Provide the [X, Y] coordinate of the cell's center where the given text is located.  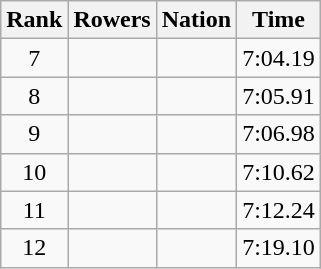
Nation [196, 20]
7:05.91 [279, 96]
9 [34, 134]
7 [34, 58]
7:19.10 [279, 248]
Time [279, 20]
Rowers [112, 20]
11 [34, 210]
7:10.62 [279, 172]
10 [34, 172]
Rank [34, 20]
7:12.24 [279, 210]
7:06.98 [279, 134]
8 [34, 96]
7:04.19 [279, 58]
12 [34, 248]
